Determine the (x, y) coordinate at the center of the cell enclosing the given text.  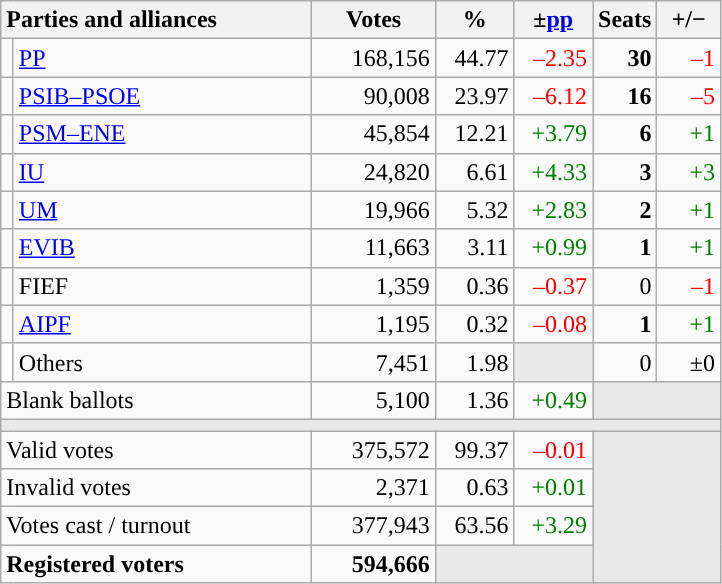
Others (162, 362)
3.11 (474, 248)
1,195 (374, 324)
+3 (689, 172)
1.98 (474, 362)
+2.83 (554, 210)
1.36 (474, 400)
+0.49 (554, 400)
0.36 (474, 286)
63.56 (474, 526)
45,854 (374, 134)
UM (162, 210)
+0.99 (554, 248)
16 (624, 96)
5,100 (374, 400)
–2.35 (554, 58)
6.61 (474, 172)
+3.29 (554, 526)
Votes cast / turnout (156, 526)
+/− (689, 20)
0.63 (474, 488)
FIEF (162, 286)
–6.12 (554, 96)
+3.79 (554, 134)
–0.01 (554, 449)
19,966 (374, 210)
+0.01 (554, 488)
375,572 (374, 449)
90,008 (374, 96)
–0.08 (554, 324)
23.97 (474, 96)
594,666 (374, 564)
+4.33 (554, 172)
2 (624, 210)
% (474, 20)
PSM–ENE (162, 134)
1,359 (374, 286)
377,943 (374, 526)
99.37 (474, 449)
–5 (689, 96)
7,451 (374, 362)
168,156 (374, 58)
Valid votes (156, 449)
AIPF (162, 324)
12.21 (474, 134)
44.77 (474, 58)
0.32 (474, 324)
Invalid votes (156, 488)
2,371 (374, 488)
–0.37 (554, 286)
6 (624, 134)
Votes (374, 20)
IU (162, 172)
3 (624, 172)
EVIB (162, 248)
24,820 (374, 172)
PSIB–PSOE (162, 96)
PP (162, 58)
±pp (554, 20)
Registered voters (156, 564)
Parties and alliances (156, 20)
30 (624, 58)
Seats (624, 20)
±0 (689, 362)
Blank ballots (156, 400)
11,663 (374, 248)
5.32 (474, 210)
